Extract the (X, Y) coordinate from the center of the cell holding the provided text.  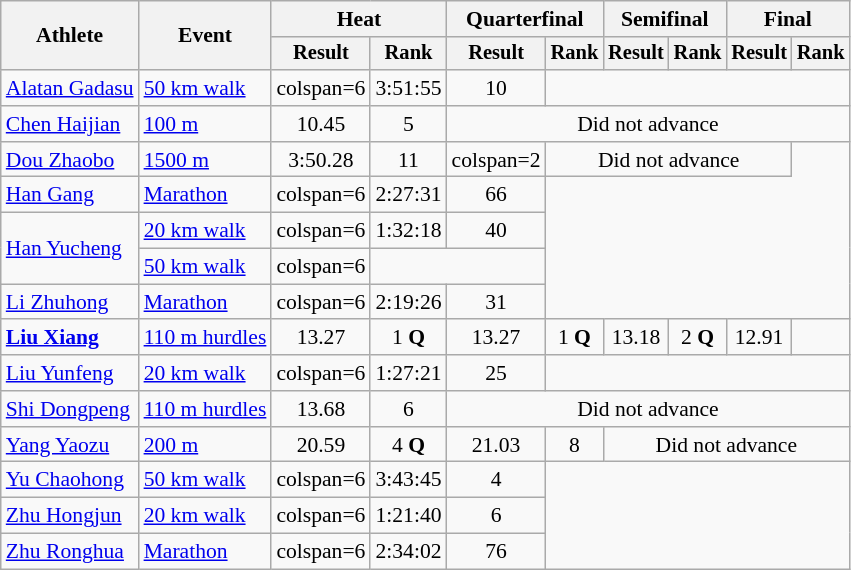
Semifinal (664, 19)
76 (496, 552)
Alatan Gadasu (70, 88)
Shi Dongpeng (70, 409)
Heat (358, 19)
66 (496, 195)
Liu Yunfeng (70, 373)
10 (496, 88)
Liu Xiang (70, 338)
25 (496, 373)
10.45 (320, 124)
1:27:21 (408, 373)
Final (788, 19)
Yu Chaohong (70, 480)
12.91 (759, 338)
Zhu Hongjun (70, 516)
13.68 (320, 409)
1:32:18 (408, 231)
2:19:26 (408, 302)
11 (408, 160)
200 m (206, 445)
40 (496, 231)
3:50.28 (320, 160)
Zhu Ronghua (70, 552)
Han Yucheng (70, 248)
20.59 (320, 445)
Quarterfinal (526, 19)
colspan=2 (496, 160)
100 m (206, 124)
Yang Yaozu (70, 445)
5 (408, 124)
1500 m (206, 160)
Li Zhuhong (70, 302)
Event (206, 36)
2 Q (698, 338)
3:43:45 (408, 480)
Han Gang (70, 195)
21.03 (496, 445)
Dou Zhaobo (70, 160)
3:51:55 (408, 88)
2:27:31 (408, 195)
31 (496, 302)
1:21:40 (408, 516)
4 Q (408, 445)
2:34:02 (408, 552)
4 (496, 480)
Chen Haijian (70, 124)
Athlete (70, 36)
13.18 (636, 338)
8 (575, 445)
